Output the (X, Y) coordinate of the center of the cell containing the given text.  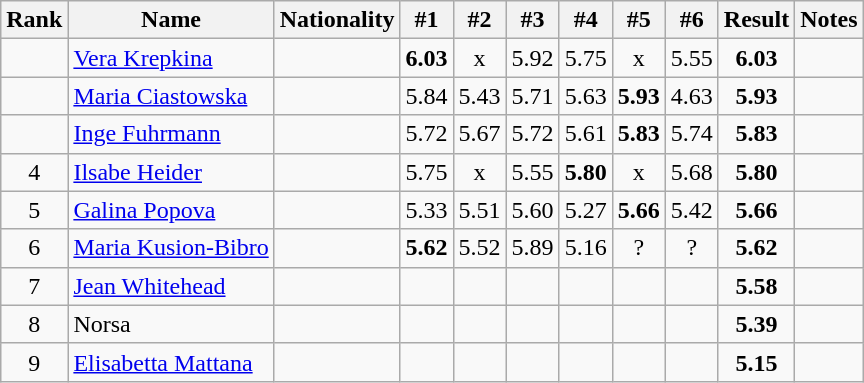
5.15 (756, 362)
5.39 (756, 324)
4 (34, 172)
Galina Popova (171, 210)
Rank (34, 20)
Name (171, 20)
#1 (426, 20)
5.16 (586, 248)
Nationality (337, 20)
Norsa (171, 324)
5.67 (480, 134)
Notes (829, 20)
5.89 (532, 248)
#2 (480, 20)
5 (34, 210)
Result (756, 20)
5.63 (586, 96)
5.43 (480, 96)
5.74 (692, 134)
Vera Krepkina (171, 58)
Elisabetta Mattana (171, 362)
5.60 (532, 210)
#4 (586, 20)
#6 (692, 20)
5.27 (586, 210)
#5 (638, 20)
5.68 (692, 172)
4.63 (692, 96)
Inge Fuhrmann (171, 134)
8 (34, 324)
Maria Ciastowska (171, 96)
5.84 (426, 96)
9 (34, 362)
5.92 (532, 58)
#3 (532, 20)
5.71 (532, 96)
7 (34, 286)
Maria Kusion-Bibro (171, 248)
5.33 (426, 210)
Jean Whitehead (171, 286)
5.52 (480, 248)
5.61 (586, 134)
5.58 (756, 286)
5.42 (692, 210)
5.51 (480, 210)
Ilsabe Heider (171, 172)
6 (34, 248)
